Return the [x, y] coordinate for the center point of the cell that contains the specified text.  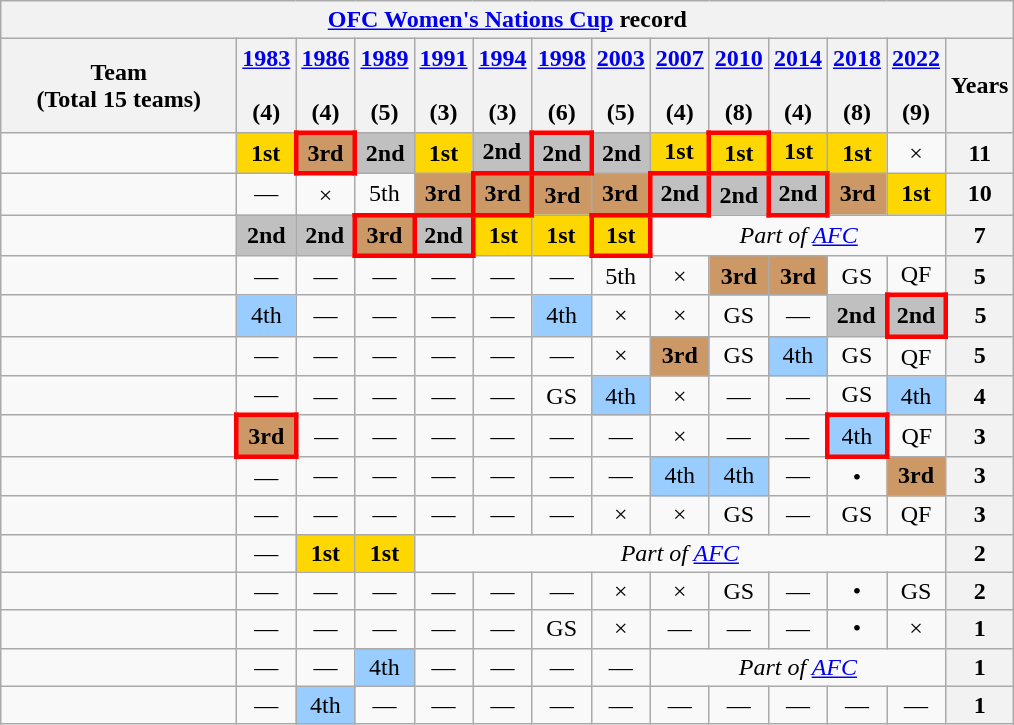
1994(3) [502, 86]
1986(4) [326, 86]
OFC Women's Nations Cup record [508, 20]
2014(4) [798, 86]
Years [980, 86]
1989(5) [384, 86]
2003(5) [620, 86]
4 [980, 396]
2022(9) [916, 86]
1983(4) [266, 86]
Team(Total 15 teams) [119, 86]
1998(6) [562, 86]
10 [980, 194]
2007(4) [680, 86]
1991(3) [444, 86]
2010(8) [738, 86]
2018(8) [856, 86]
11 [980, 152]
7 [980, 234]
